From the cell containing the given text, extract its center point as [X, Y] coordinate. 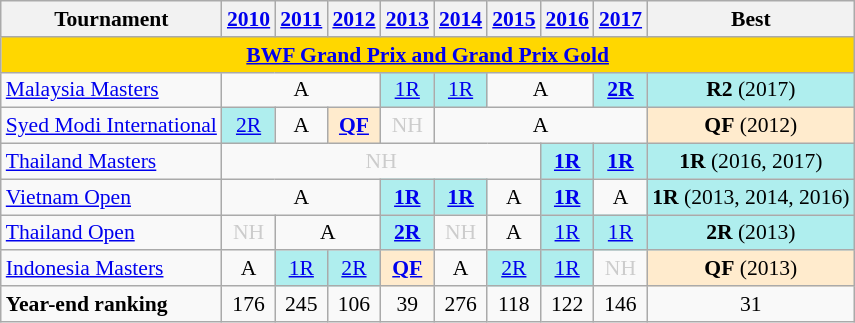
Thailand Open [112, 233]
2017 [620, 19]
BWF Grand Prix and Grand Prix Gold [428, 55]
106 [354, 304]
Vietnam Open [112, 197]
Year-end ranking [112, 304]
2010 [248, 19]
146 [620, 304]
2014 [460, 19]
2013 [408, 19]
276 [460, 304]
Syed Modi International [112, 126]
Indonesia Masters [112, 269]
QF (2012) [750, 126]
R2 (2017) [750, 90]
2011 [301, 19]
2016 [568, 19]
39 [408, 304]
245 [301, 304]
Best [750, 19]
122 [568, 304]
Malaysia Masters [112, 90]
2R (2013) [750, 233]
2015 [514, 19]
Tournament [112, 19]
31 [750, 304]
QF (2013) [750, 269]
176 [248, 304]
1R (2013, 2014, 2016) [750, 197]
2012 [354, 19]
118 [514, 304]
1R (2016, 2017) [750, 162]
Thailand Masters [112, 162]
